Find where the given text appears and provide that cell's center as (x, y) coordinate. 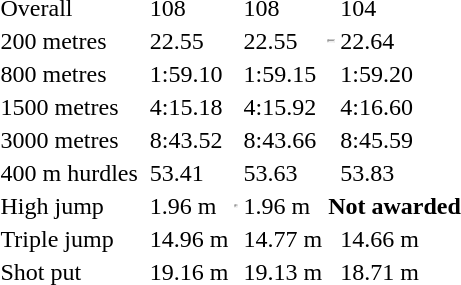
14.77 m (283, 239)
4:15.18 (189, 107)
4:15.92 (283, 107)
1:59.15 (283, 74)
8:43.66 (283, 140)
1:59.10 (189, 74)
14.96 m (189, 239)
8:43.52 (189, 140)
53.63 (283, 173)
53.41 (189, 173)
